Capture the cell that displays the provided text and extract its (x, y) central coordinate. 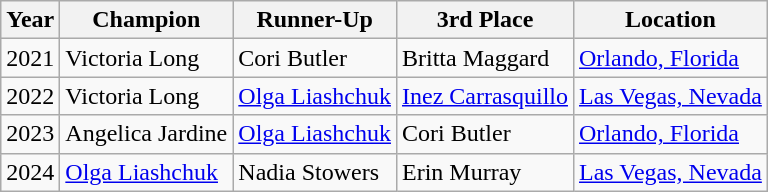
3rd Place (484, 20)
Runner-Up (315, 20)
Nadia Stowers (315, 172)
2023 (30, 134)
Angelica Jardine (146, 134)
Britta Maggard (484, 58)
Location (670, 20)
2024 (30, 172)
2021 (30, 58)
2022 (30, 96)
Inez Carrasquillo (484, 96)
Year (30, 20)
Champion (146, 20)
Erin Murray (484, 172)
